Determine the (x, y) coordinate at the center of the cell enclosing the given text.  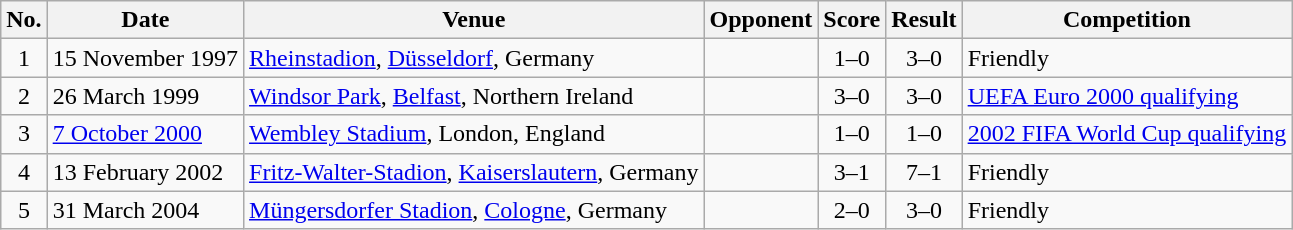
UEFA Euro 2000 qualifying (1127, 96)
2–0 (852, 210)
1 (24, 58)
26 March 1999 (145, 96)
Windsor Park, Belfast, Northern Ireland (474, 96)
Rheinstadion, Düsseldorf, Germany (474, 58)
Score (852, 20)
Opponent (761, 20)
Venue (474, 20)
Wembley Stadium, London, England (474, 134)
Fritz-Walter-Stadion, Kaiserslautern, Germany (474, 172)
7 October 2000 (145, 134)
3 (24, 134)
4 (24, 172)
2002 FIFA World Cup qualifying (1127, 134)
Date (145, 20)
Result (924, 20)
Competition (1127, 20)
2 (24, 96)
5 (24, 210)
15 November 1997 (145, 58)
31 March 2004 (145, 210)
13 February 2002 (145, 172)
3–1 (852, 172)
No. (24, 20)
7–1 (924, 172)
Müngersdorfer Stadion, Cologne, Germany (474, 210)
